Provide the (x, y) coordinate of the cell's center where the given text is located.  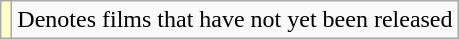
Denotes films that have not yet been released (235, 20)
